Return the (X, Y) coordinate for the center point of the cell that contains the specified text.  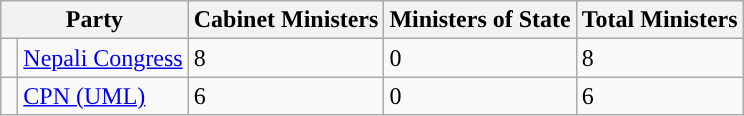
CPN (UML) (103, 96)
Ministers of State (480, 20)
Cabinet Ministers (286, 20)
Party (94, 20)
Nepali Congress (103, 58)
Total Ministers (660, 20)
